Identify which cell holds the provided text, then report its [x, y] central coordinate. 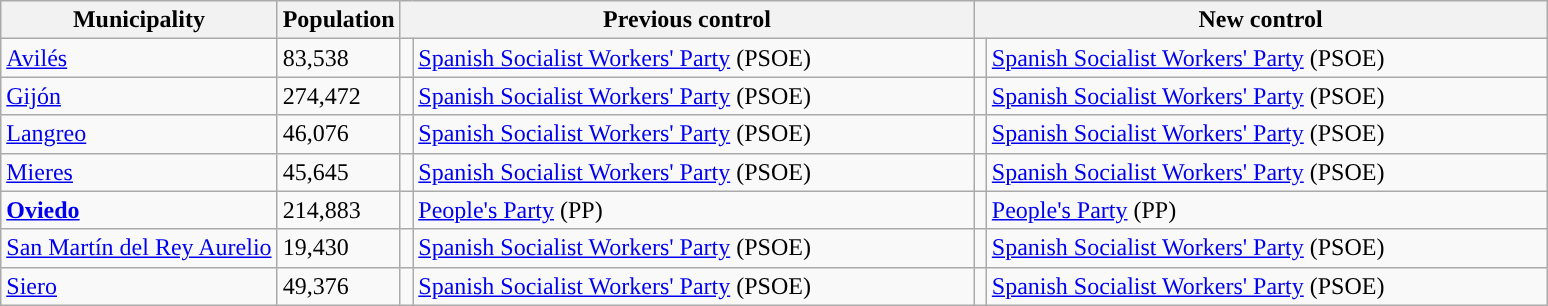
49,376 [338, 286]
19,430 [338, 248]
New control [1261, 20]
San Martín del Rey Aurelio [139, 248]
Gijón [139, 96]
46,076 [338, 134]
214,883 [338, 210]
Langreo [139, 134]
274,472 [338, 96]
Municipality [139, 20]
Previous control [687, 20]
Avilés [139, 58]
83,538 [338, 58]
Siero [139, 286]
Oviedo [139, 210]
Mieres [139, 172]
Population [338, 20]
45,645 [338, 172]
